Provide the (X, Y) coordinate of the cell's center where the given text is located.  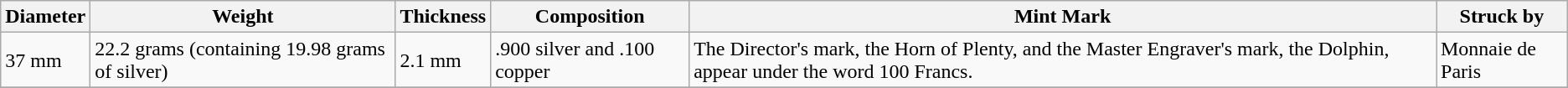
22.2 grams (containing 19.98 grams of silver) (243, 60)
The Director's mark, the Horn of Plenty, and the Master Engraver's mark, the Dolphin, appear under the word 100 Francs. (1063, 60)
Weight (243, 17)
Thickness (443, 17)
Monnaie de Paris (1501, 60)
.900 silver and .100 copper (590, 60)
Struck by (1501, 17)
Mint Mark (1063, 17)
Diameter (45, 17)
37 mm (45, 60)
2.1 mm (443, 60)
Composition (590, 17)
